Pinpoint the cell where the given text exists, returning its (x, y) midpoint coordinate. 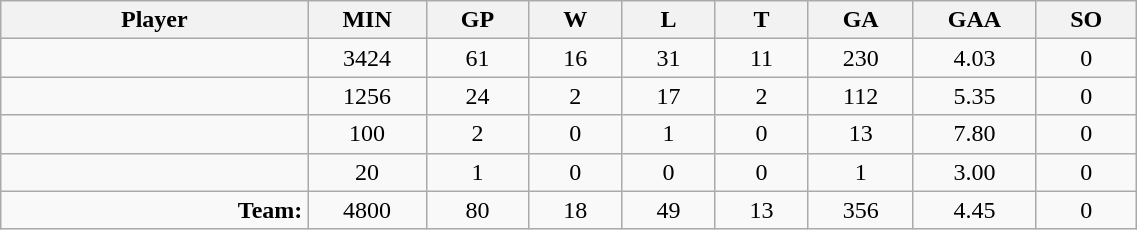
31 (668, 58)
5.35 (974, 96)
L (668, 20)
18 (576, 210)
4.45 (974, 210)
16 (576, 58)
Player (154, 20)
3424 (367, 58)
20 (367, 172)
230 (860, 58)
49 (668, 210)
11 (762, 58)
3.00 (974, 172)
SO (1086, 20)
MIN (367, 20)
Team: (154, 210)
356 (860, 210)
4800 (367, 210)
61 (477, 58)
W (576, 20)
100 (367, 134)
T (762, 20)
GP (477, 20)
GA (860, 20)
80 (477, 210)
GAA (974, 20)
24 (477, 96)
112 (860, 96)
1256 (367, 96)
4.03 (974, 58)
17 (668, 96)
7.80 (974, 134)
